Find where the given text appears and provide that cell's center as [X, Y] coordinate. 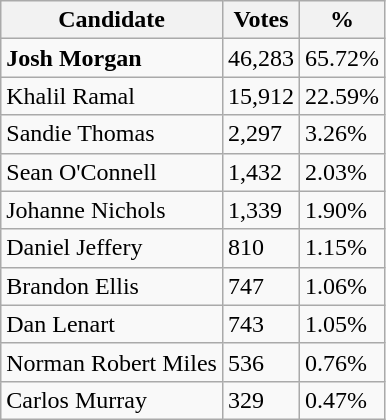
536 [260, 362]
1,339 [260, 210]
329 [260, 400]
Josh Morgan [112, 58]
1.15% [342, 248]
Khalil Ramal [112, 96]
2.03% [342, 172]
Brandon Ellis [112, 286]
743 [260, 324]
Daniel Jeffery [112, 248]
65.72% [342, 58]
Votes [260, 20]
810 [260, 248]
% [342, 20]
15,912 [260, 96]
1.90% [342, 210]
Sandie Thomas [112, 134]
2,297 [260, 134]
22.59% [342, 96]
0.76% [342, 362]
747 [260, 286]
Carlos Murray [112, 400]
Norman Robert Miles [112, 362]
Johanne Nichols [112, 210]
1.06% [342, 286]
1,432 [260, 172]
Sean O'Connell [112, 172]
Candidate [112, 20]
1.05% [342, 324]
3.26% [342, 134]
46,283 [260, 58]
0.47% [342, 400]
Dan Lenart [112, 324]
